Capture the cell that displays the provided text and extract its [x, y] central coordinate. 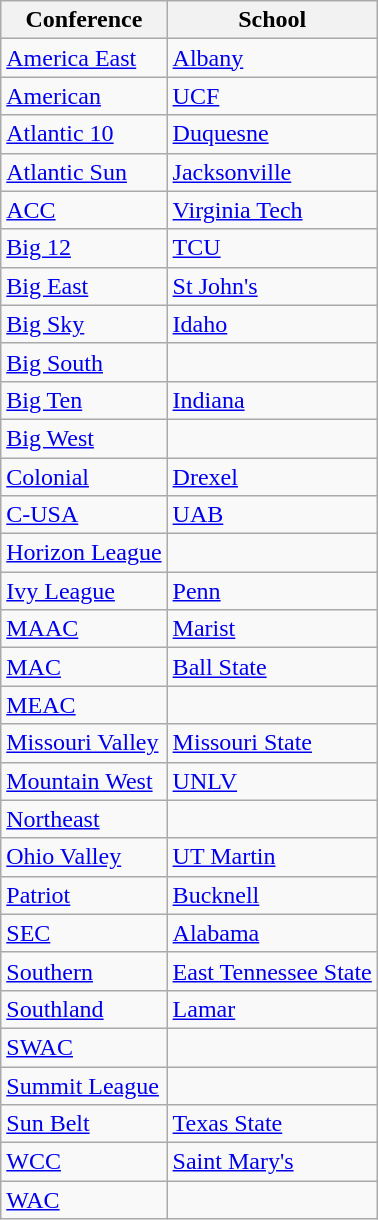
Southland [84, 1009]
UCF [272, 96]
Patriot [84, 895]
Conference [84, 20]
Ball State [272, 667]
Atlantic Sun [84, 172]
WAC [84, 1200]
Big West [84, 438]
Marist [272, 629]
Missouri State [272, 743]
American [84, 96]
Colonial [84, 477]
Missouri Valley [84, 743]
UNLV [272, 781]
UT Martin [272, 857]
Summit League [84, 1085]
SEC [84, 933]
Atlantic 10 [84, 134]
Duquesne [272, 134]
Bucknell [272, 895]
Mountain West [84, 781]
Big Ten [84, 400]
Northeast [84, 819]
C-USA [84, 515]
Sun Belt [84, 1124]
Albany [272, 58]
Indiana [272, 400]
Ohio Valley [84, 857]
Idaho [272, 324]
UAB [272, 515]
MAAC [84, 629]
Ivy League [84, 591]
Lamar [272, 1009]
Horizon League [84, 553]
Big 12 [84, 248]
SWAC [84, 1047]
Texas State [272, 1124]
TCU [272, 248]
MEAC [84, 705]
Southern [84, 971]
ACC [84, 210]
WCC [84, 1162]
MAC [84, 667]
St John's [272, 286]
Saint Mary's [272, 1162]
Big Sky [84, 324]
Big East [84, 286]
Virginia Tech [272, 210]
America East [84, 58]
School [272, 20]
Big South [84, 362]
Drexel [272, 477]
Alabama [272, 933]
Jacksonville [272, 172]
Penn [272, 591]
East Tennessee State [272, 971]
